Provide the (X, Y) coordinate of the cell's center where the given text is located.  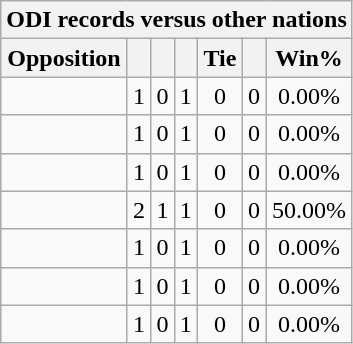
ODI records versus other nations (177, 20)
Opposition (64, 58)
Win% (310, 58)
50.00% (310, 210)
2 (138, 210)
Tie (220, 58)
